For the text-containing cell, return its midpoint in [X, Y] coordinate format. 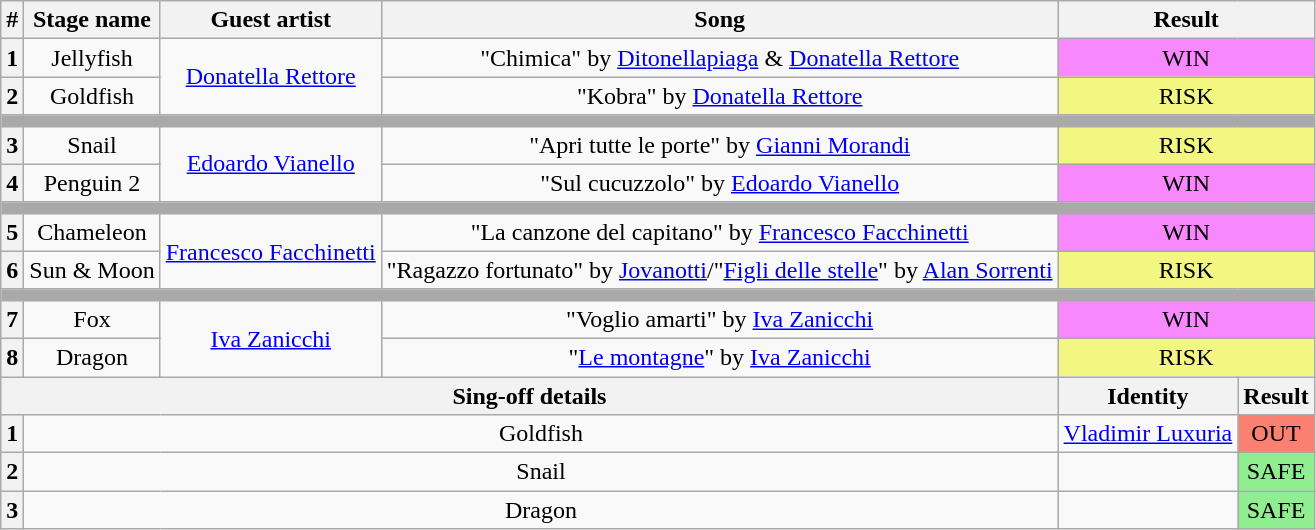
Song [720, 20]
Donatella Rettore [270, 77]
"Sul cucuzzolo" by Edoardo Vianello [720, 183]
Edoardo Vianello [270, 164]
Francesco Facchinetti [270, 251]
"Kobra" by Donatella Rettore [720, 96]
Penguin 2 [92, 183]
"La canzone del capitano" by Francesco Facchinetti [720, 232]
Chameleon [92, 232]
"Ragazzo fortunato" by Jovanotti/"Figli delle stelle" by Alan Sorrenti [720, 270]
"Apri tutte le porte" by Gianni Morandi [720, 145]
4 [12, 183]
6 [12, 270]
Fox [92, 319]
Sing-off details [530, 395]
OUT [1276, 434]
5 [12, 232]
Guest artist [270, 20]
8 [12, 357]
Sun & Moon [92, 270]
7 [12, 319]
"Chimica" by Ditonellapiaga & Donatella Rettore [720, 58]
Jellyfish [92, 58]
Iva Zanicchi [270, 338]
# [12, 20]
"Le montagne" by Iva Zanicchi [720, 357]
Stage name [92, 20]
"Voglio amarti" by Iva Zanicchi [720, 319]
Vladimir Luxuria [1148, 434]
Identity [1148, 395]
